Extract the (X, Y) coordinate from the center of the cell holding the provided text.  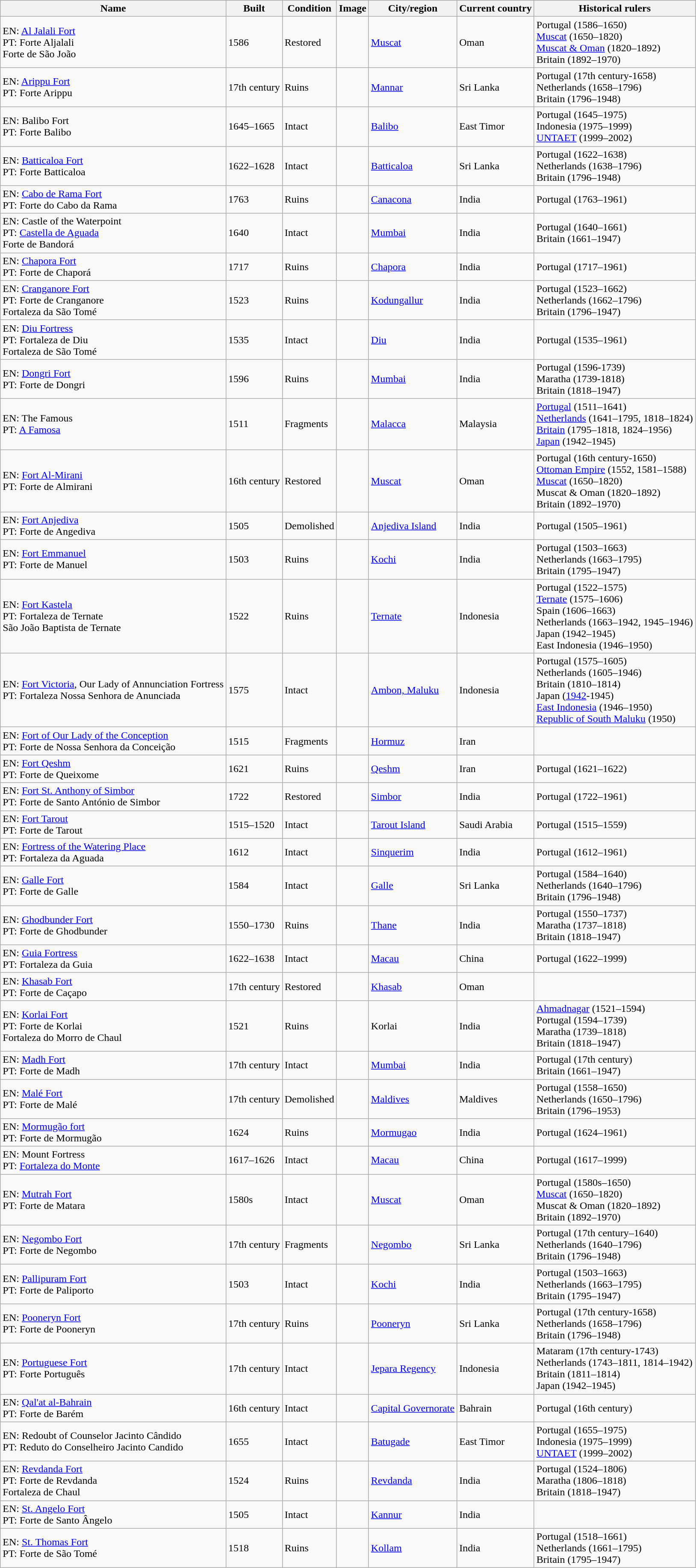
EN: Fort KastelaPT: Fortaleza de Ternate São João Baptista de Ternate (113, 616)
Khasab (413, 987)
EN: Negombo FortPT: Forte de Negombo (113, 1245)
EN: Korlai FortPT: Forte de Korlai Fortaleza do Morro de Chaul (113, 1026)
EN: Pooneryn FortPT: Forte de Pooneryn (113, 1323)
Sinquerim (413, 852)
Portugal (1575–1605)Netherlands (1605–1946)Britain (1810–1814)Japan (1942-1945)East Indonesia (1946–1950)Republic of South Maluku (1950) (615, 690)
Malacca (413, 424)
Portugal (1717–1961) (615, 267)
Kollam (413, 1548)
Portugal (1655–1975)Indonesia (1975–1999)UNTAET (1999–2002) (615, 1441)
Portugal (1505–1961) (615, 526)
EN: Qal'at al-BahrainPT: Forte de Barém (113, 1408)
Kannur (413, 1514)
Portugal (1612–1961) (615, 852)
EN: Madh FortPT: Forte de Madh (113, 1065)
EN: Chapora Fort PT: Forte de Chaporá (113, 267)
Portugal (1515–1559) (615, 824)
Portugal (1617–1999) (615, 1160)
Jepara Regency (413, 1369)
Hormuz (413, 741)
Tarout Island (413, 824)
1722 (254, 797)
Portugal (1550–1737)Maratha (1737–1818)Britain (1818–1947) (615, 925)
Capital Governorate (413, 1408)
1640 (254, 233)
City/region (413, 9)
EN: Balibo Fort PT: Forte Balibo (113, 127)
Mataram (17th century-1743)Netherlands (1743–1811, 1814–1942)Britain (1811–1814)Japan (1942–1945) (615, 1369)
Portugal (17th century–1640)Netherlands (1640–1796)Britain (1796–1948) (615, 1245)
EN: Revdanda FortPT: Forte de Revdanda Fortaleza de Chaul (113, 1481)
Portugal (1621–1622) (615, 769)
EN: Al Jalali FortPT: Forte Aljalali Forte de São João (113, 42)
EN: Batticaloa Fort PT: Forte Batticaloa (113, 166)
1586 (254, 42)
EN: Cabo de Rama Fort PT: Forte do Cabo da Rama (113, 199)
Name (113, 9)
EN: Fort St. Anthony of SimborPT: Forte de Santo António de Simbor (113, 797)
Kodungallur (413, 300)
Mormugao (413, 1133)
EN: St. Angelo FortPT: Forte de Santo Ângelo (113, 1514)
1621 (254, 769)
Bahrain (496, 1408)
Canacona (413, 199)
1584 (254, 886)
Malaysia (496, 424)
1645–1665 (254, 127)
Galle (413, 886)
EN: Ghodbunder FortPT: Forte de Ghodbunder (113, 925)
Portugal (1624–1961) (615, 1133)
1655 (254, 1441)
1521 (254, 1026)
Batugade (413, 1441)
Qeshm (413, 769)
EN: Fort Al-MiraniPT: Forte de Almirani (113, 481)
Portugal (1535–1961) (615, 339)
Portugal (16th century) (615, 1408)
Saudi Arabia (496, 824)
Portugal (1622–1638)Netherlands (1638–1796)Britain (1796–1948) (615, 166)
Portugal (1511–1641)Netherlands (1641–1795, 1818–1824)Britain (1795–1818, 1824–1956)Japan (1942–1945) (615, 424)
1550–1730 (254, 925)
EN: Guia FortressPT: Fortaleza da Guia (113, 958)
Portugal (1524–1806)Maratha (1806–1818)Britain (1818–1947) (615, 1481)
EN: Galle FortPT: Forte de Galle (113, 886)
EN: Fort QeshmPT: Forte de Queixome (113, 769)
1596 (254, 379)
Revdanda (413, 1481)
EN: Malé FortPT: Forte de Malé (113, 1099)
Pooneryn (413, 1323)
Portugal (1558–1650)Netherlands (1650–1796)Britain (1796–1953) (615, 1099)
EN: Arippu FortPT: Forte Arippu (113, 87)
Diu (413, 339)
1524 (254, 1481)
Portugal (1640–1661)Britain (1661–1947) (615, 233)
Portugal (1586–1650)Muscat (1650–1820)Muscat & Oman (1820–1892)Britain (1892–1970) (615, 42)
Built (254, 9)
Condition (310, 9)
Portugal (1622–1999) (615, 958)
1763 (254, 199)
Anjediva Island (413, 526)
Portugal (1763–1961) (615, 199)
Ambon, Maluku (413, 690)
EN: St. Thomas FortPT: Forte de São Tomé (113, 1548)
EN: Khasab FortPT: Forte de Caçapo (113, 987)
EN: Fort AnjedivaPT: Forte de Angediva (113, 526)
EN: Fort TaroutPT: Forte de Tarout (113, 824)
1617–1626 (254, 1160)
Mannar (413, 87)
EN: Pallipuram FortPT: Forte de Paliporto (113, 1284)
Ternate (413, 616)
1624 (254, 1133)
EN: Fortress of the Watering Place PT: Fortaleza da Aguada (113, 852)
Simbor (413, 797)
EN: Fort of Our Lady of the ConceptionPT: Forte de Nossa Senhora da Conceição (113, 741)
EN: Fort Victoria, Our Lady of Annunciation FortressPT: Fortaleza Nossa Senhora de Anunciada (113, 690)
Chapora (413, 267)
1622–1638 (254, 958)
EN: The FamousPT: A Famosa (113, 424)
EN: Mutrah FortPT: Forte de Matara (113, 1200)
Portugal (1523–1662)Netherlands (1662–1796)Britain (1796–1947) (615, 300)
1717 (254, 267)
Ahmadnagar (1521–1594)Portugal (1594–1739)Maratha (1739–1818)Britain (1818–1947) (615, 1026)
EN: Portuguese FortPT: Forte Português (113, 1369)
Portugal (1522–1575)Ternate (1575–1606)Spain (1606–1663)Netherlands (1663–1942, 1945–1946)Japan (1942–1945)East Indonesia (1946–1950) (615, 616)
Portugal (1596-1739)Maratha (1739-1818)Britain (1818–1947) (615, 379)
Portugal (1580s–1650)Muscat (1650–1820)Muscat & Oman (1820–1892)Britain (1892–1970) (615, 1200)
Portugal (1645–1975)Indonesia (1975–1999)UNTAET (1999–2002) (615, 127)
1612 (254, 852)
1580s (254, 1200)
Balibo (413, 127)
Portugal (1518–1661)Netherlands (1661–1795)Britain (1795–1947) (615, 1548)
Historical rulers (615, 9)
1535 (254, 339)
Portugal (1722–1961) (615, 797)
Korlai (413, 1026)
EN: Redoubt of Counselor Jacinto Cândido PT: Reduto do Conselheiro Jacinto Candido (113, 1441)
EN: Mormugão fortPT: Forte de Mormugão (113, 1133)
1515 (254, 741)
EN: Mount FortressPT: Fortaleza do Monte (113, 1160)
1518 (254, 1548)
EN: Fort EmmanuelPT: Forte de Manuel (113, 560)
1522 (254, 616)
1511 (254, 424)
EN: Diu Fortress PT: Fortaleza de Diu Fortaleza de São Tomé (113, 339)
Portugal (17th century)Britain (1661–1947) (615, 1065)
1523 (254, 300)
EN: Cranganore FortPT: Forte de Cranganore Fortaleza da São Tomé (113, 300)
Negombo (413, 1245)
Current country (496, 9)
Image (352, 9)
Portugal (16th century-1650)Ottoman Empire (1552, 1581–1588)Muscat (1650–1820)Muscat & Oman (1820–1892)Britain (1892–1970) (615, 481)
1575 (254, 690)
EN: Dongri FortPT: Forte de Dongri (113, 379)
Thane (413, 925)
Batticaloa (413, 166)
EN: Castle of the WaterpointPT: Castella de Aguada Forte de Bandorá (113, 233)
1622–1628 (254, 166)
1515–1520 (254, 824)
Portugal (1584–1640)Netherlands (1640–1796)Britain (1796–1948) (615, 886)
